Extract the [X, Y] coordinate from the center of the cell holding the provided text.  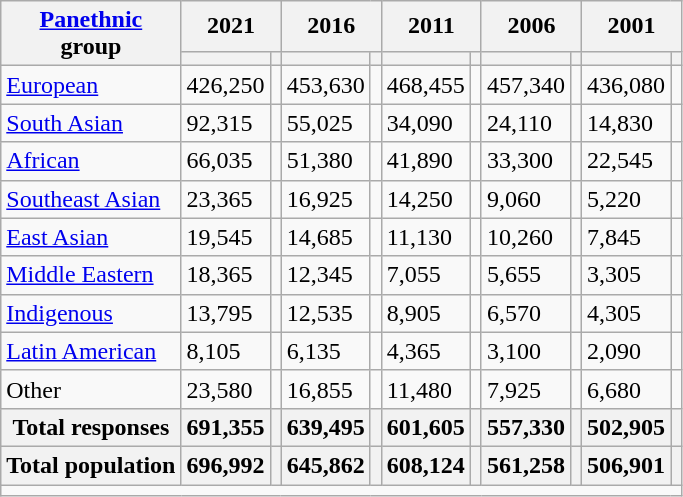
18,365 [226, 275]
608,124 [426, 465]
66,035 [226, 161]
457,340 [526, 85]
2016 [331, 26]
2011 [431, 26]
5,655 [526, 275]
Total responses [91, 427]
453,630 [326, 85]
3,100 [526, 351]
European [91, 85]
468,455 [426, 85]
506,901 [626, 465]
19,545 [226, 237]
41,890 [426, 161]
16,925 [326, 199]
2,090 [626, 351]
557,330 [526, 427]
561,258 [526, 465]
4,365 [426, 351]
6,570 [526, 313]
7,925 [526, 389]
55,025 [326, 123]
6,135 [326, 351]
Indigenous [91, 313]
8,905 [426, 313]
Total population [91, 465]
Latin American [91, 351]
Other [91, 389]
645,862 [326, 465]
2006 [531, 26]
5,220 [626, 199]
African [91, 161]
11,130 [426, 237]
33,300 [526, 161]
14,685 [326, 237]
426,250 [226, 85]
2001 [632, 26]
7,845 [626, 237]
7,055 [426, 275]
24,110 [526, 123]
22,545 [626, 161]
14,830 [626, 123]
10,260 [526, 237]
Middle Eastern [91, 275]
23,580 [226, 389]
92,315 [226, 123]
12,345 [326, 275]
691,355 [226, 427]
11,480 [426, 389]
23,365 [226, 199]
Southeast Asian [91, 199]
639,495 [326, 427]
13,795 [226, 313]
51,380 [326, 161]
16,855 [326, 389]
601,605 [426, 427]
436,080 [626, 85]
9,060 [526, 199]
Panethnicgroup [91, 34]
34,090 [426, 123]
6,680 [626, 389]
2021 [231, 26]
4,305 [626, 313]
3,305 [626, 275]
696,992 [226, 465]
East Asian [91, 237]
South Asian [91, 123]
12,535 [326, 313]
8,105 [226, 351]
14,250 [426, 199]
502,905 [626, 427]
